Pinpoint the cell where the given text exists, returning its [x, y] midpoint coordinate. 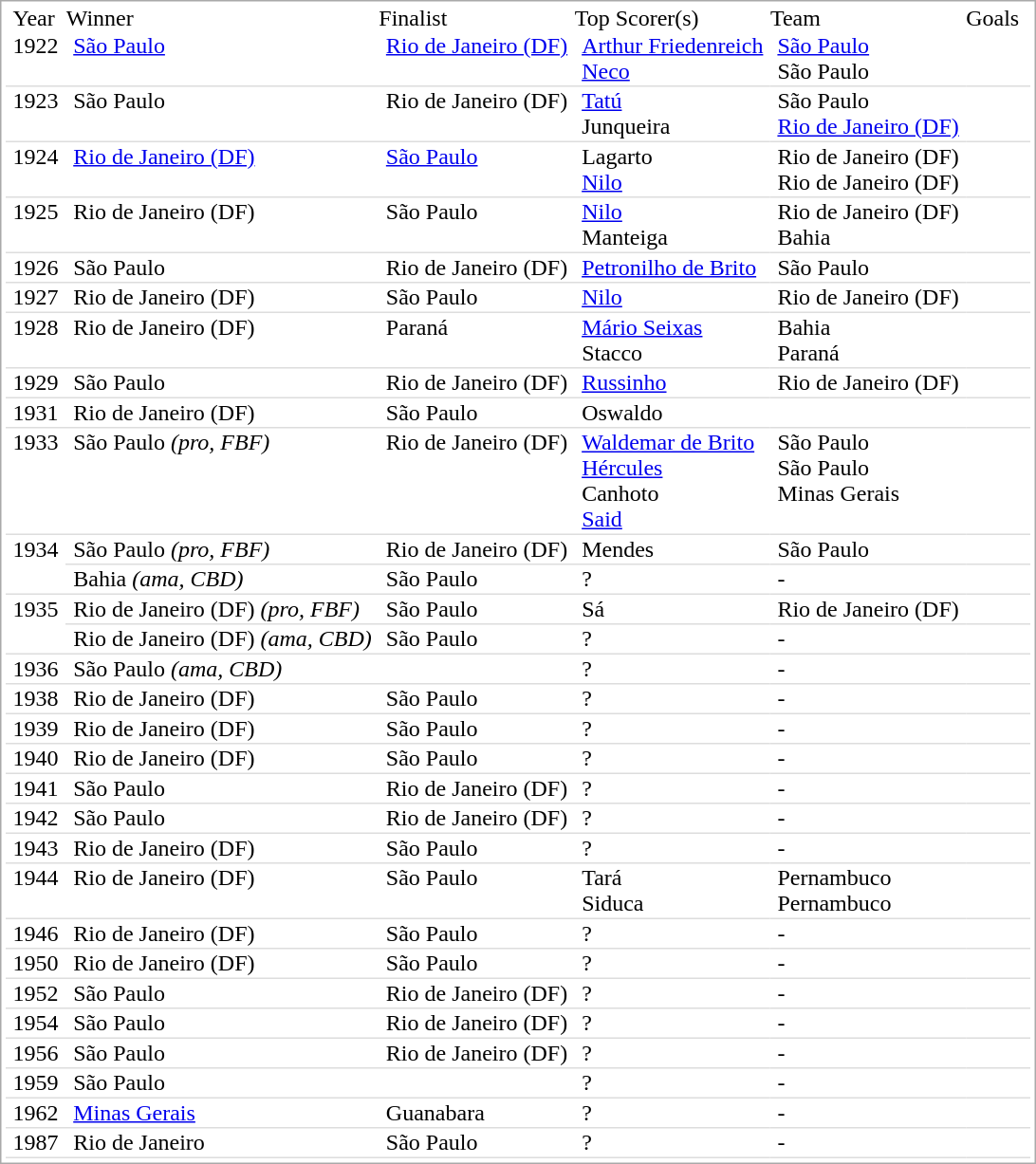
1929 [36, 383]
1941 [36, 789]
1942 [36, 820]
Minas Gerais [223, 1114]
1959 [36, 1083]
PernambucoPernambuco [868, 891]
Mário SeixasStacco [673, 341]
1946 [36, 934]
1954 [36, 1025]
1950 [36, 964]
1952 [36, 994]
1923 [36, 115]
Team [868, 19]
Rio de Janeiro (DF)Bahia [868, 225]
1922 [36, 59]
1962 [36, 1114]
Oswaldo [673, 414]
Rio de Janeiro (DF) (pro, FBF) [223, 610]
1935 [36, 624]
1940 [36, 759]
1927 [36, 298]
1938 [36, 700]
1931 [36, 414]
1928 [36, 341]
Year [36, 19]
Finalist [476, 19]
1926 [36, 268]
Rio de Janeiro [223, 1144]
1943 [36, 849]
1936 [36, 670]
Top Scorer(s) [673, 19]
Bahia (ama, CBD) [223, 581]
1987 [36, 1144]
1939 [36, 730]
Sá [673, 610]
NiloManteiga [673, 225]
Rio de Janeiro (DF)Rio de Janeiro (DF) [868, 170]
Petronilho de Brito [673, 268]
Winner [223, 19]
Nilo [673, 298]
Russinho [673, 383]
BahiaParaná [868, 341]
Goals [998, 19]
Rio de Janeiro (DF) (ama, CBD) [223, 639]
LagartoNilo [673, 170]
Arthur FriedenreichNeco [673, 59]
São PauloSão PauloMinas Gerais [868, 482]
São PauloSão Paulo [868, 59]
São Paulo (ama, CBD) [223, 670]
São PauloRio de Janeiro (DF) [868, 115]
TatúJunqueira [673, 115]
Guanabara [476, 1114]
Paraná [476, 341]
1956 [36, 1054]
1944 [36, 891]
TaráSiduca [673, 891]
1934 [36, 565]
1925 [36, 225]
1933 [36, 482]
1924 [36, 170]
Mendes [673, 550]
Waldemar de BritoHérculesCanhotoSaid [673, 482]
